Extract the [X, Y] coordinate from the center of the cell holding the provided text.  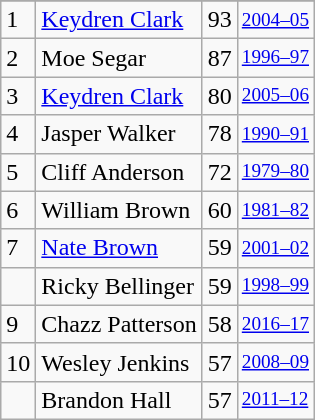
1998–99 [275, 286]
1990–91 [275, 134]
Ricky Bellinger [119, 286]
1 [18, 20]
2004–05 [275, 20]
2005–06 [275, 96]
93 [220, 20]
William Brown [119, 210]
2016–17 [275, 324]
78 [220, 134]
3 [18, 96]
Wesley Jenkins [119, 362]
4 [18, 134]
58 [220, 324]
Brandon Hall [119, 400]
Nate Brown [119, 248]
10 [18, 362]
60 [220, 210]
Cliff Anderson [119, 172]
1979–80 [275, 172]
7 [18, 248]
6 [18, 210]
1981–82 [275, 210]
Chazz Patterson [119, 324]
2001–02 [275, 248]
1996–97 [275, 58]
2 [18, 58]
2011–12 [275, 400]
72 [220, 172]
2008–09 [275, 362]
5 [18, 172]
87 [220, 58]
Jasper Walker [119, 134]
Moe Segar [119, 58]
9 [18, 324]
80 [220, 96]
